Return (X, Y) of the center of cell containing provided text 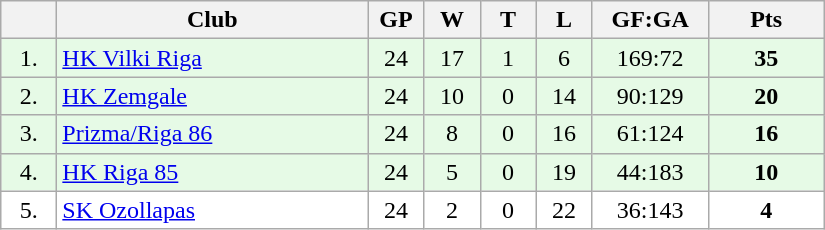
8 (452, 134)
SK Ozollapas (212, 210)
Pts (766, 20)
GP (396, 20)
22 (564, 210)
1 (508, 58)
HK Zemgale (212, 96)
36:143 (650, 210)
20 (766, 96)
GF:GA (650, 20)
17 (452, 58)
HK Riga 85 (212, 172)
61:124 (650, 134)
L (564, 20)
19 (564, 172)
W (452, 20)
4 (766, 210)
2. (29, 96)
14 (564, 96)
5. (29, 210)
2 (452, 210)
44:183 (650, 172)
T (508, 20)
169:72 (650, 58)
Club (212, 20)
Prizma/Riga 86 (212, 134)
3. (29, 134)
90:129 (650, 96)
35 (766, 58)
1. (29, 58)
HK Vilki Riga (212, 58)
6 (564, 58)
5 (452, 172)
4. (29, 172)
